Extract the [x, y] coordinate from the center of the cell holding the provided text.  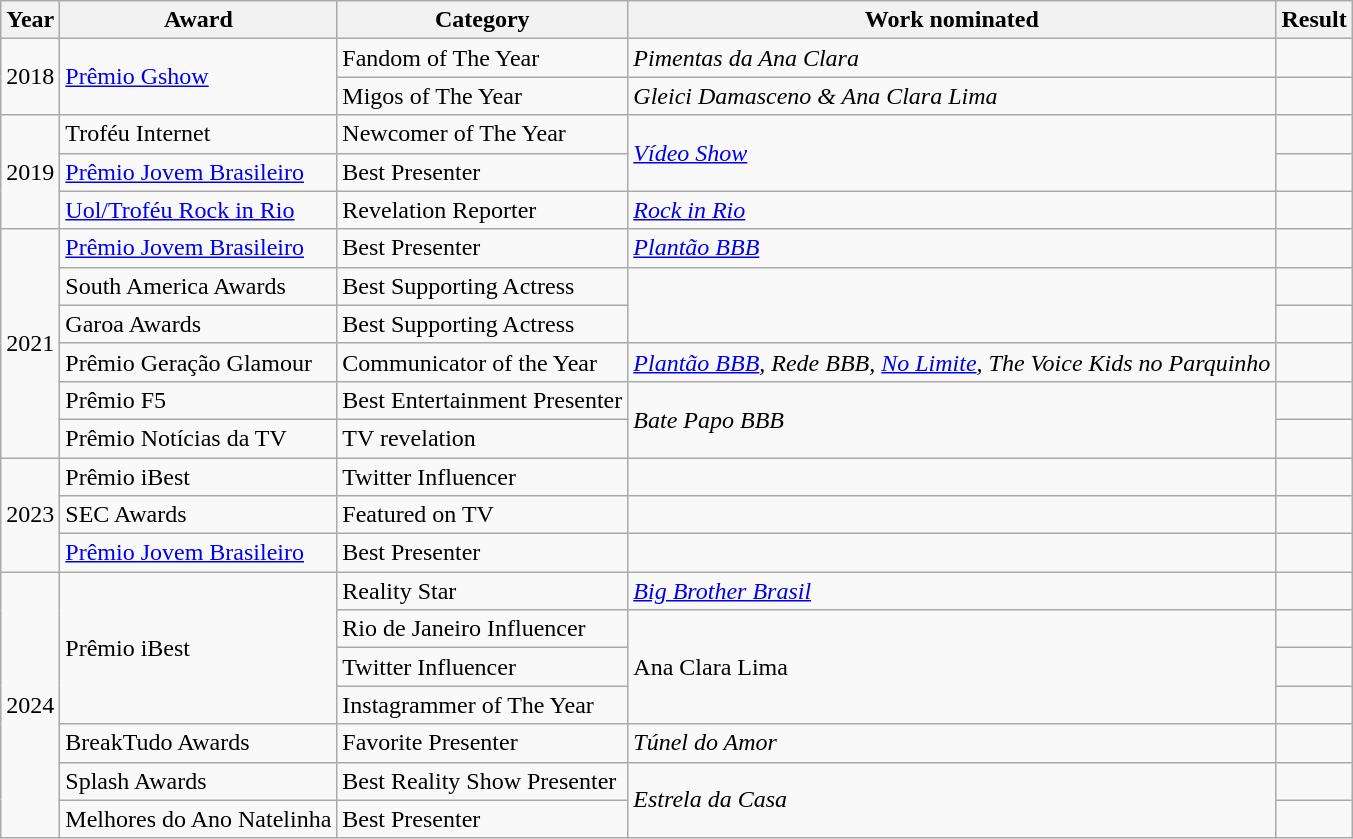
Instagrammer of The Year [482, 705]
Troféu Internet [198, 134]
Rio de Janeiro Influencer [482, 629]
BreakTudo Awards [198, 743]
Plantão BBB [952, 248]
Prêmio Notícias da TV [198, 438]
Year [30, 20]
TV revelation [482, 438]
SEC Awards [198, 515]
Ana Clara Lima [952, 667]
Migos of The Year [482, 96]
Award [198, 20]
Prêmio Geração Glamour [198, 362]
Big Brother Brasil [952, 591]
Revelation Reporter [482, 210]
Gleici Damasceno & Ana Clara Lima [952, 96]
Prêmio Gshow [198, 77]
Pimentas da Ana Clara [952, 58]
Plantão BBB, Rede BBB, No Limite, The Voice Kids no Parquinho [952, 362]
Rock in Rio [952, 210]
Vídeo Show [952, 153]
Túnel do Amor [952, 743]
South America Awards [198, 286]
Work nominated [952, 20]
Communicator of the Year [482, 362]
Reality Star [482, 591]
2024 [30, 705]
Splash Awards [198, 781]
Result [1314, 20]
Prêmio F5 [198, 400]
Melhores do Ano Natelinha [198, 819]
Bate Papo BBB [952, 419]
Garoa Awards [198, 324]
Uol/Troféu Rock in Rio [198, 210]
Newcomer of The Year [482, 134]
2021 [30, 343]
2018 [30, 77]
2019 [30, 172]
Estrela da Casa [952, 800]
Favorite Presenter [482, 743]
Fandom of The Year [482, 58]
Best Entertainment Presenter [482, 400]
Category [482, 20]
Best Reality Show Presenter [482, 781]
Featured on TV [482, 515]
2023 [30, 515]
